Identify which cell holds the provided text, then report its (x, y) central coordinate. 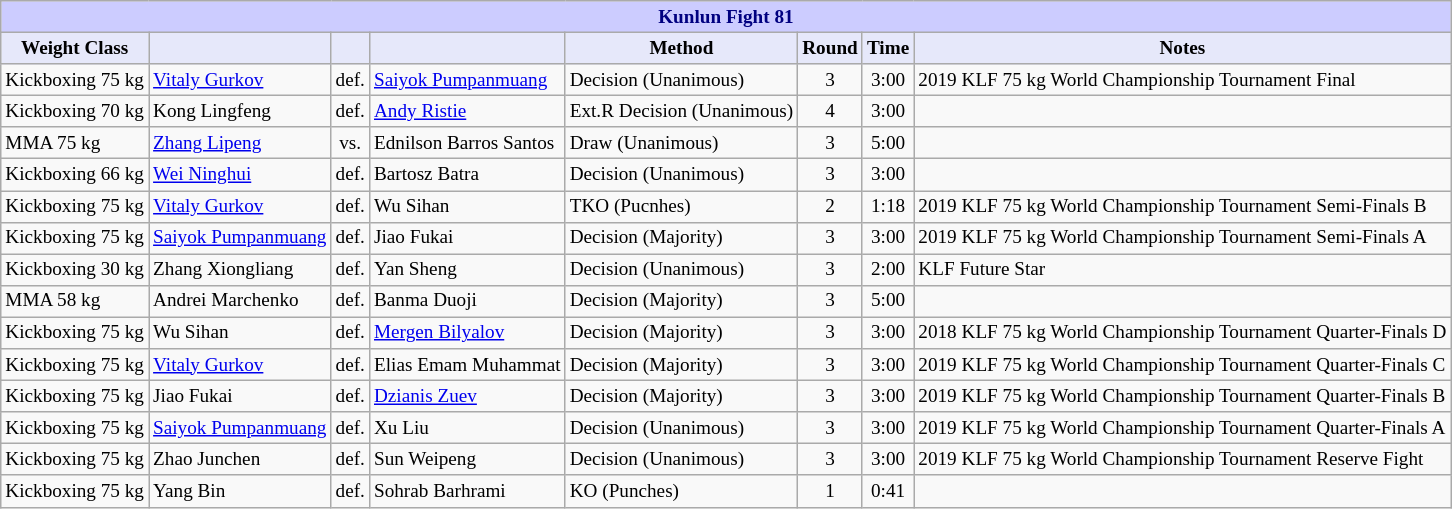
0:41 (888, 491)
Time (888, 48)
Kickboxing 30 kg (75, 270)
MMA 58 kg (75, 301)
TKO (Pucnhes) (682, 206)
2:00 (888, 270)
Draw (Unanimous) (682, 143)
Mergen Bilyalov (467, 333)
1 (830, 491)
Andrei Marchenko (240, 301)
Wei Ninghui (240, 175)
1:18 (888, 206)
2019 KLF 75 kg World Championship Tournament Quarter-Finals A (1182, 428)
2018 KLF 75 kg World Championship Tournament Quarter-Finals D (1182, 333)
Round (830, 48)
vs. (350, 143)
KO (Punches) (682, 491)
KLF Future Star (1182, 270)
Kong Lingfeng (240, 111)
Zhang Xiongliang (240, 270)
Kickboxing 70 kg (75, 111)
Xu Liu (467, 428)
Zhao Junchen (240, 460)
Ednilson Barros Santos (467, 143)
Zhang Lipeng (240, 143)
Sun Weipeng (467, 460)
Elias Emam Muhammat (467, 365)
2019 KLF 75 kg World Championship Tournament Semi-Finals A (1182, 238)
Ext.R Decision (Unanimous) (682, 111)
Weight Class (75, 48)
2019 KLF 75 kg World Championship Tournament Quarter-Finals B (1182, 396)
2019 KLF 75 kg World Championship Tournament Quarter-Finals C (1182, 365)
Banma Duoji (467, 301)
MMA 75 kg (75, 143)
Method (682, 48)
2019 KLF 75 kg World Championship Tournament Final (1182, 80)
2019 KLF 75 kg World Championship Tournament Reserve Fight (1182, 460)
Kickboxing 66 kg (75, 175)
Kunlun Fight 81 (726, 17)
Sohrab Barhrami (467, 491)
Yan Sheng (467, 270)
Bartosz Batra (467, 175)
4 (830, 111)
Notes (1182, 48)
Andy Ristie (467, 111)
Yang Bin (240, 491)
Dzianis Zuev (467, 396)
2 (830, 206)
2019 KLF 75 kg World Championship Tournament Semi-Finals B (1182, 206)
